Search for the cell housing the specified text and yield its [x, y] center coordinate. 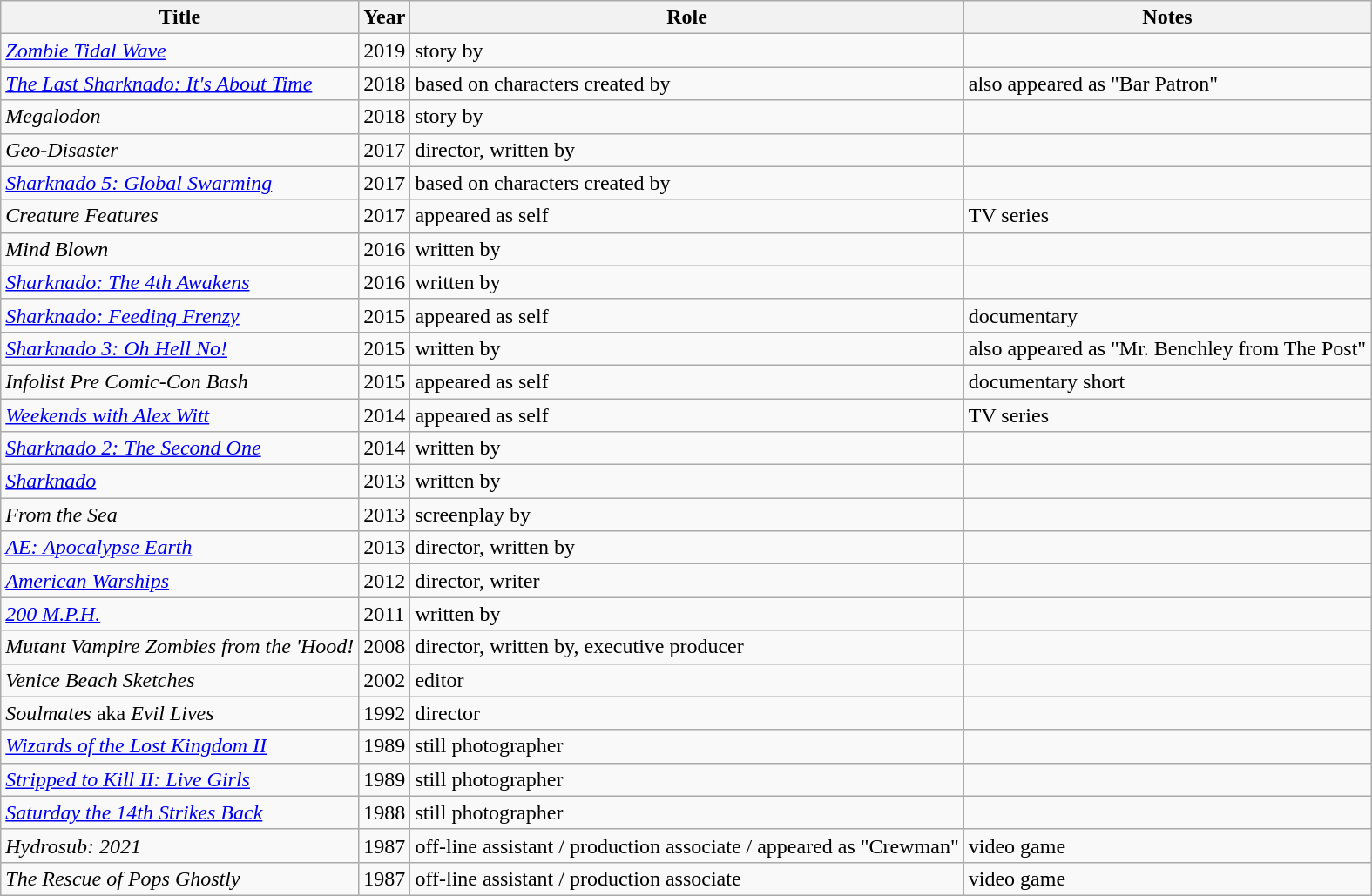
2008 [385, 647]
1992 [385, 713]
Creature Features [179, 216]
director, writer [686, 581]
The Last Sharknado: It's About Time [179, 84]
Megalodon [179, 117]
Stripped to Kill II: Live Girls [179, 779]
Sharknado 2: The Second One [179, 448]
Sharknado: Feeding Frenzy [179, 315]
Year [385, 17]
2019 [385, 51]
documentary [1167, 315]
also appeared as "Mr. Benchley from The Post" [1167, 348]
Sharknado: The 4th Awakens [179, 282]
off-line assistant / production associate [686, 879]
Role [686, 17]
screenplay by [686, 515]
director [686, 713]
Mind Blown [179, 249]
Infolist Pre Comic-Con Bash [179, 381]
Weekends with Alex Witt [179, 415]
documentary short [1167, 381]
Mutant Vampire Zombies from the 'Hood! [179, 647]
Sharknado 3: Oh Hell No! [179, 348]
American Warships [179, 581]
Title [179, 17]
The Rescue of Pops Ghostly [179, 879]
AE: Apocalypse Earth [179, 548]
2012 [385, 581]
2011 [385, 614]
editor [686, 680]
200 M.P.H. [179, 614]
also appeared as "Bar Patron" [1167, 84]
Sharknado [179, 482]
Saturday the 14th Strikes Back [179, 812]
Zombie Tidal Wave [179, 51]
off-line assistant / production associate / appeared as "Crewman" [686, 845]
Geo-Disaster [179, 150]
2002 [385, 680]
director, written by, executive producer [686, 647]
1988 [385, 812]
Sharknado 5: Global Swarming [179, 183]
Wizards of the Lost Kingdom II [179, 746]
Notes [1167, 17]
Hydrosub: 2021 [179, 845]
Soulmates aka Evil Lives [179, 713]
From the Sea [179, 515]
Venice Beach Sketches [179, 680]
